Capture the cell that displays the provided text and extract its (x, y) central coordinate. 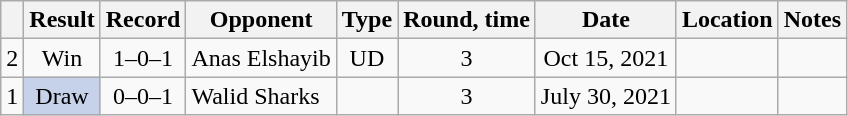
Record (143, 20)
0–0–1 (143, 96)
Oct 15, 2021 (606, 58)
Anas Elshayib (261, 58)
1–0–1 (143, 58)
Round, time (467, 20)
July 30, 2021 (606, 96)
Opponent (261, 20)
Draw (62, 96)
UD (366, 58)
Location (727, 20)
Type (366, 20)
1 (12, 96)
Result (62, 20)
Notes (812, 20)
Win (62, 58)
Date (606, 20)
2 (12, 58)
Walid Sharks (261, 96)
